Extract the [X, Y] coordinate from the center of the cell holding the provided text.  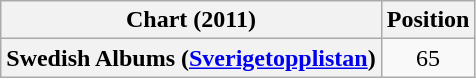
Position [428, 20]
65 [428, 58]
Chart (2011) [191, 20]
Swedish Albums (Sverigetopplistan) [191, 58]
